Pinpoint the cell where the given text exists, returning its [x, y] midpoint coordinate. 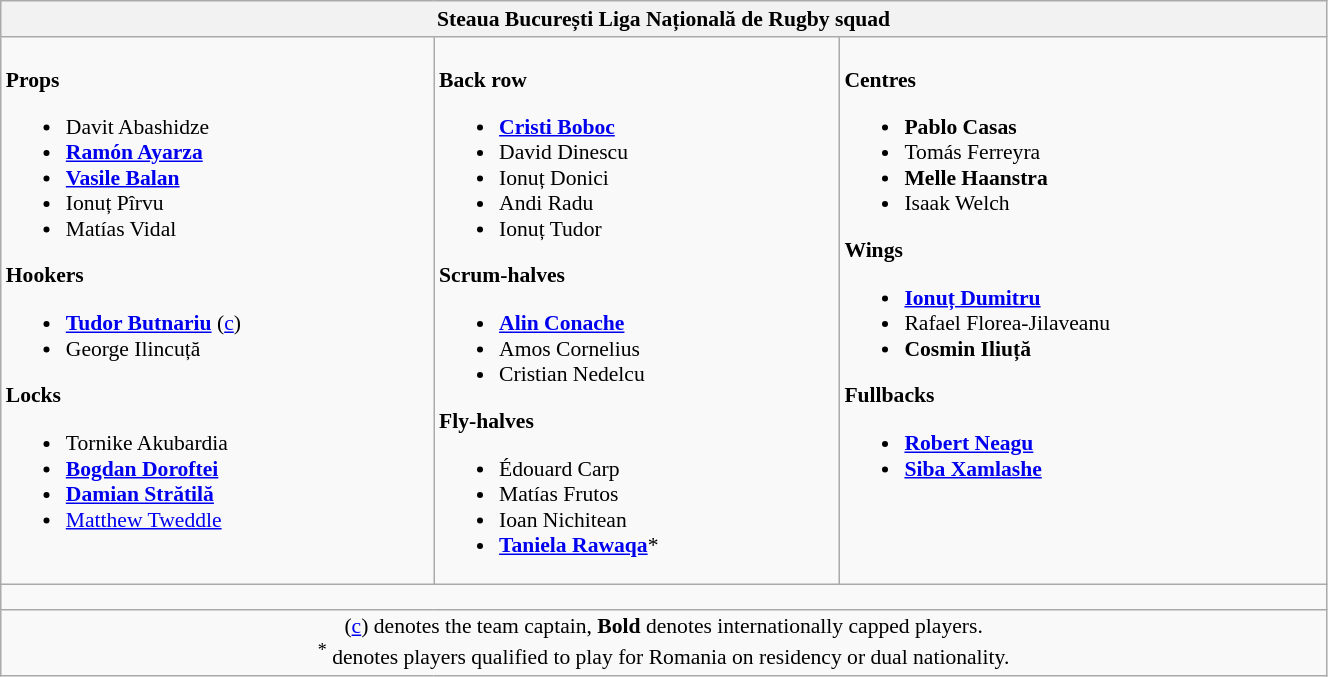
Steaua București Liga Națională de Rugby squad [664, 19]
